Provide the (x, y) coordinate of the cell's center where the given text is located.  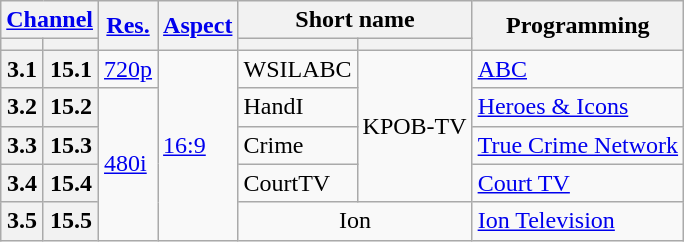
WSILABC (298, 69)
True Crime Network (578, 145)
Ion Television (578, 221)
15.5 (70, 221)
HandI (298, 107)
3.5 (22, 221)
Short name (355, 20)
Channel (50, 20)
16:9 (198, 145)
15.4 (70, 183)
480i (128, 164)
Crime (298, 145)
Aspect (198, 26)
Heroes & Icons (578, 107)
3.3 (22, 145)
15.1 (70, 69)
ABC (578, 69)
3.2 (22, 107)
720p (128, 69)
3.1 (22, 69)
3.4 (22, 183)
Programming (578, 26)
CourtTV (298, 183)
Res. (128, 26)
Court TV (578, 183)
15.3 (70, 145)
15.2 (70, 107)
KPOB-TV (414, 126)
Ion (355, 221)
